Return the (X, Y) coordinate for the center point of the cell that contains the specified text.  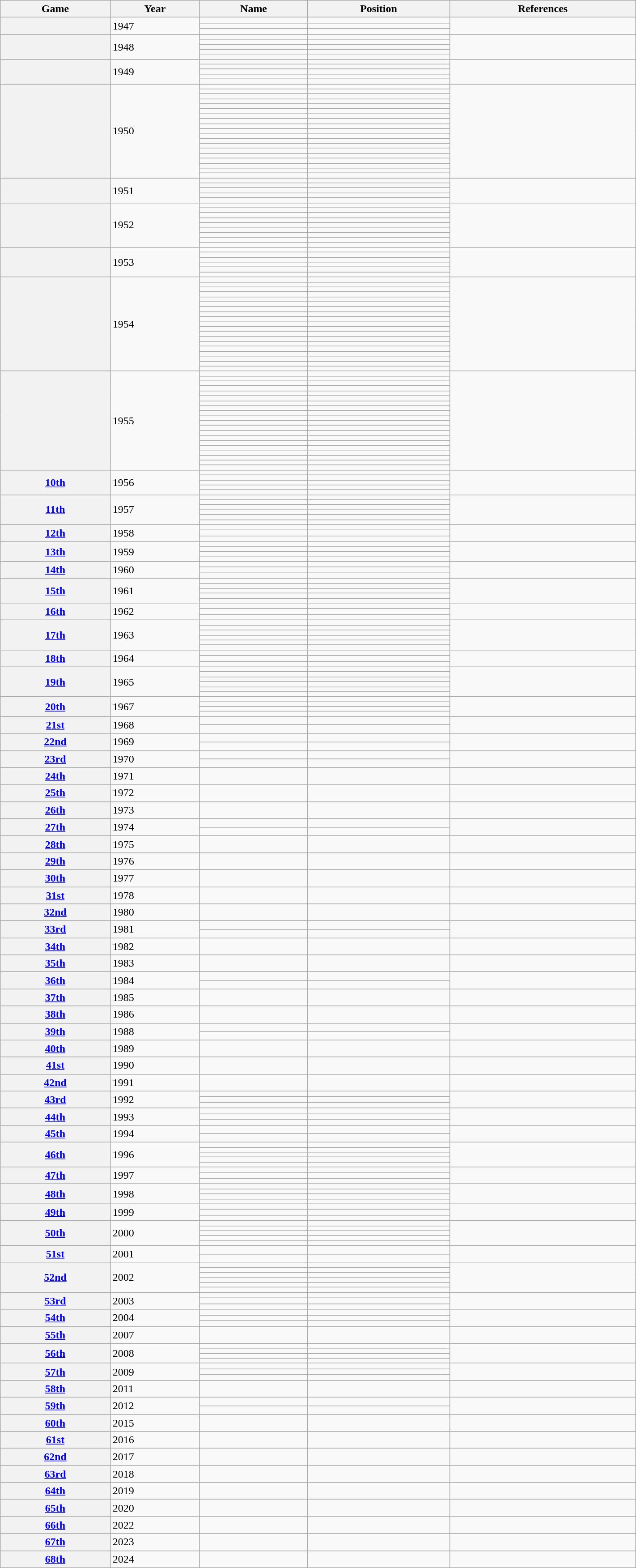
1961 (155, 591)
1971 (155, 776)
2007 (155, 1335)
Game (55, 9)
1950 (155, 131)
1958 (155, 533)
1993 (155, 1116)
49th (55, 1212)
2004 (155, 1318)
2011 (155, 1389)
40th (55, 1048)
27th (55, 827)
28th (55, 844)
2000 (155, 1233)
1982 (155, 946)
48th (55, 1194)
39th (55, 1031)
37th (55, 997)
11th (55, 510)
19th (55, 682)
1968 (155, 725)
66th (55, 1525)
1957 (155, 510)
1952 (155, 225)
62nd (55, 1457)
45th (55, 1133)
1994 (155, 1133)
2020 (155, 1508)
20th (55, 707)
1972 (155, 793)
15th (55, 591)
25th (55, 793)
32nd (55, 912)
1991 (155, 1082)
2012 (155, 1406)
1948 (155, 47)
42nd (55, 1082)
67th (55, 1542)
1962 (155, 612)
29th (55, 861)
1969 (155, 742)
30th (55, 878)
1973 (155, 810)
1953 (155, 262)
2016 (155, 1440)
18th (55, 658)
46th (55, 1155)
31st (55, 895)
1984 (155, 980)
43rd (55, 1099)
1951 (155, 191)
1992 (155, 1099)
63rd (55, 1474)
2015 (155, 1423)
41st (55, 1065)
1976 (155, 861)
36th (55, 980)
10th (55, 482)
22nd (55, 742)
1975 (155, 844)
26th (55, 810)
17th (55, 635)
21st (55, 725)
1980 (155, 912)
56th (55, 1353)
24th (55, 776)
16th (55, 612)
Position (379, 9)
1960 (155, 570)
50th (55, 1233)
2024 (155, 1559)
1964 (155, 658)
1996 (155, 1155)
2003 (155, 1301)
1949 (155, 72)
1978 (155, 895)
2001 (155, 1254)
1974 (155, 827)
2019 (155, 1491)
34th (55, 946)
53rd (55, 1301)
68th (55, 1559)
64th (55, 1491)
1983 (155, 963)
Name (254, 9)
1947 (155, 26)
33rd (55, 929)
1963 (155, 635)
1999 (155, 1212)
2023 (155, 1542)
2018 (155, 1474)
1977 (155, 878)
35th (55, 963)
1959 (155, 551)
2008 (155, 1353)
2009 (155, 1372)
54th (55, 1318)
12th (55, 533)
2022 (155, 1525)
2017 (155, 1457)
1965 (155, 682)
52nd (55, 1278)
1998 (155, 1194)
13th (55, 551)
1955 (155, 421)
14th (55, 570)
1956 (155, 482)
57th (55, 1372)
59th (55, 1406)
1988 (155, 1031)
44th (55, 1116)
47th (55, 1176)
1985 (155, 997)
51st (55, 1254)
23rd (55, 759)
1954 (155, 324)
References (543, 9)
38th (55, 1014)
1970 (155, 759)
1989 (155, 1048)
1997 (155, 1176)
1967 (155, 707)
Year (155, 9)
65th (55, 1508)
58th (55, 1389)
60th (55, 1423)
1981 (155, 929)
61st (55, 1440)
1990 (155, 1065)
55th (55, 1335)
1986 (155, 1014)
2002 (155, 1278)
